Provide the (x, y) coordinate of the cell's center where the given text is located.  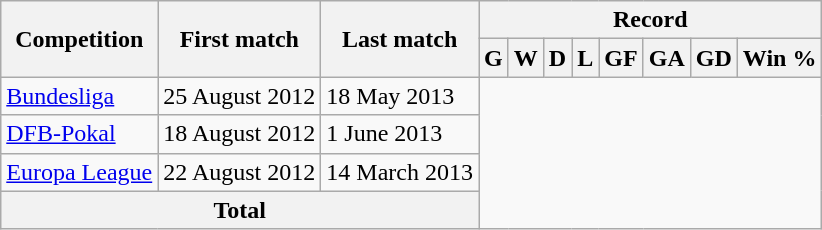
W (526, 58)
L (586, 58)
Total (240, 210)
14 March 2013 (400, 172)
First match (240, 39)
Competition (80, 39)
Last match (400, 39)
GF (621, 58)
Europa League (80, 172)
Bundesliga (80, 96)
18 May 2013 (400, 96)
Win % (780, 58)
DFB-Pokal (80, 134)
D (557, 58)
1 June 2013 (400, 134)
G (494, 58)
GA (666, 58)
25 August 2012 (240, 96)
22 August 2012 (240, 172)
GD (714, 58)
Record (650, 20)
18 August 2012 (240, 134)
